Capture the cell that displays the provided text and extract its (x, y) central coordinate. 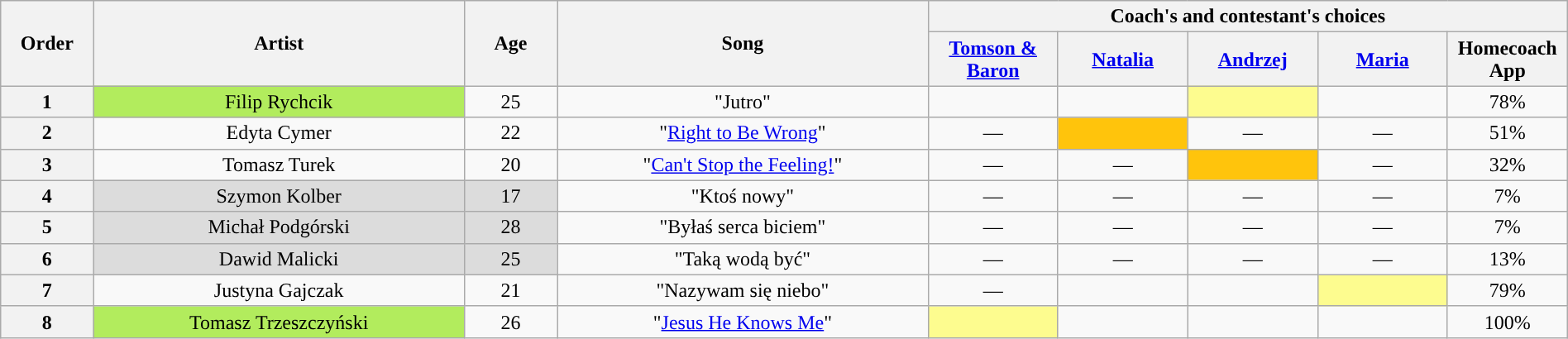
Justyna Gajczak (280, 290)
7 (47, 290)
79% (1507, 290)
78% (1507, 102)
"Can't Stop the Feeling!" (743, 165)
"Taką wodą być" (743, 259)
Age (510, 43)
6 (47, 259)
26 (510, 322)
Order (47, 43)
Tomasz Turek (280, 165)
51% (1507, 133)
2 (47, 133)
13% (1507, 259)
17 (510, 196)
"Jesus He Knows Me" (743, 322)
Artist (280, 43)
21 (510, 290)
8 (47, 322)
4 (47, 196)
1 (47, 102)
32% (1507, 165)
28 (510, 227)
Tomson & Baron (992, 60)
"Byłaś serca biciem" (743, 227)
Szymon Kolber (280, 196)
Michał Podgórski (280, 227)
Song (743, 43)
"Right to Be Wrong" (743, 133)
"Ktoś nowy" (743, 196)
Maria (1383, 60)
Edyta Cymer (280, 133)
Dawid Malicki (280, 259)
Natalia (1123, 60)
Andrzej (1252, 60)
Tomasz Trzeszczyński (280, 322)
Coach's and contestant's choices (1247, 17)
"Nazywam się niebo" (743, 290)
Filip Rychcik (280, 102)
100% (1507, 322)
3 (47, 165)
20 (510, 165)
5 (47, 227)
Homecoach App (1507, 60)
22 (510, 133)
"Jutro" (743, 102)
